Scan for the cell matching the given text and deliver its (x, y) coordinate at center. 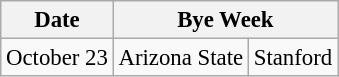
Date (57, 20)
Arizona State (180, 58)
Bye Week (225, 20)
Stanford (292, 58)
October 23 (57, 58)
